Search for the cell housing the specified text and yield its (X, Y) center coordinate. 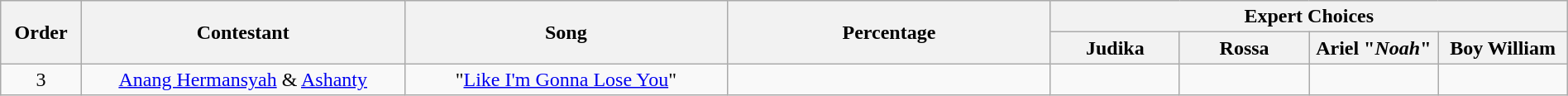
Judika (1115, 48)
"Like I'm Gonna Lose You" (566, 79)
Order (41, 32)
Song (566, 32)
Contestant (243, 32)
Boy William (1503, 48)
Rossa (1244, 48)
Anang Hermansyah & Ashanty (243, 79)
Percentage (890, 32)
Ariel "Noah" (1374, 48)
Expert Choices (1308, 17)
3 (41, 79)
